Scan for the cell matching the given text and deliver its [X, Y] coordinate at center. 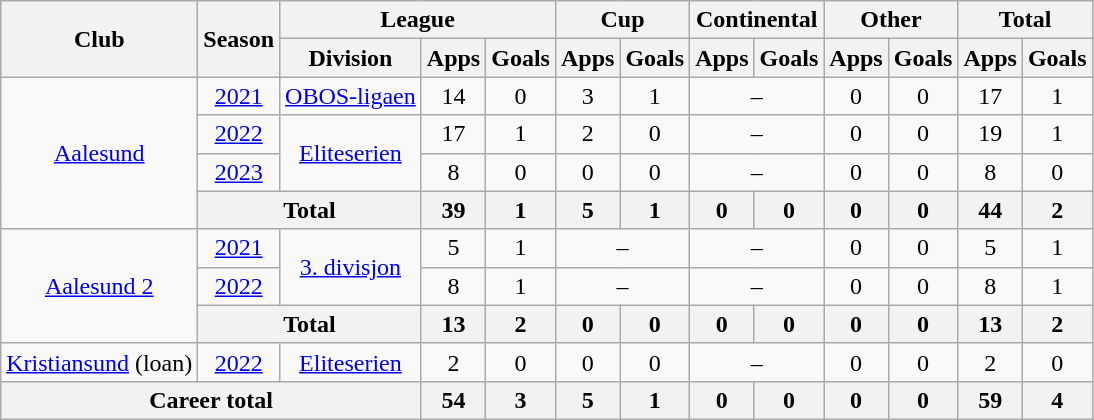
Season [239, 39]
44 [990, 210]
Kristiansund (loan) [100, 362]
Division [351, 58]
14 [453, 96]
Career total [212, 400]
OBOS-ligaen [351, 96]
Aalesund 2 [100, 286]
3. divisjon [351, 267]
Cup [622, 20]
League [418, 20]
59 [990, 400]
4 [1057, 400]
Continental [757, 20]
39 [453, 210]
54 [453, 400]
Club [100, 39]
Other [891, 20]
19 [990, 134]
Aalesund [100, 153]
2023 [239, 172]
